For the text-containing cell, return its midpoint in (x, y) coordinate format. 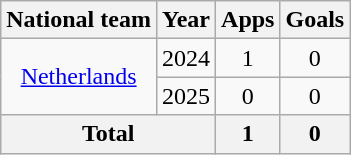
Year (186, 20)
Goals (315, 20)
Netherlands (79, 77)
2025 (186, 96)
2024 (186, 58)
Apps (248, 20)
National team (79, 20)
Total (108, 134)
